Search for the cell housing the specified text and yield its (X, Y) center coordinate. 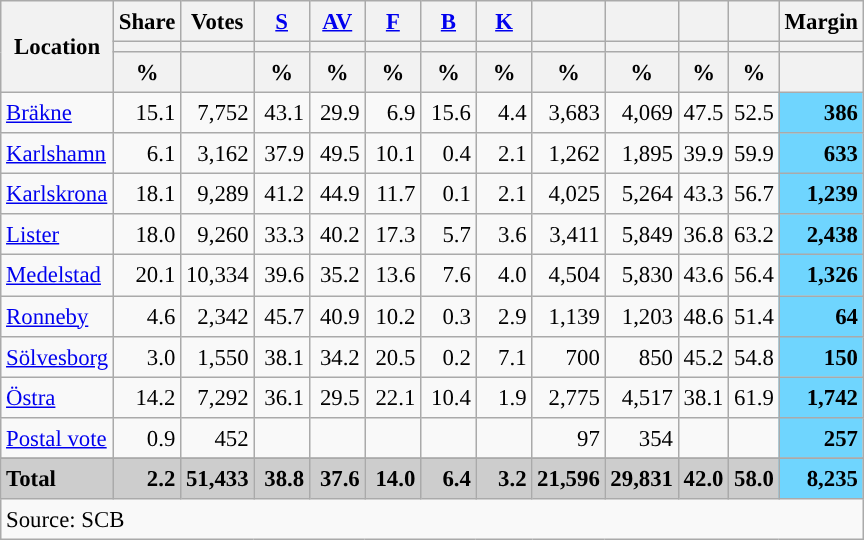
21,596 (568, 478)
2.2 (146, 478)
AV (337, 22)
45.7 (282, 316)
9,289 (218, 194)
3.0 (146, 356)
39.9 (703, 154)
10.1 (393, 154)
44.9 (337, 194)
1.9 (504, 398)
Östra (58, 398)
452 (218, 438)
43.3 (703, 194)
1,550 (218, 356)
1,895 (642, 154)
Karlshamn (58, 154)
850 (642, 356)
7,292 (218, 398)
Lister (58, 234)
1,742 (821, 398)
41.2 (282, 194)
11.7 (393, 194)
354 (642, 438)
20.1 (146, 276)
56.4 (754, 276)
Postal vote (58, 438)
2,342 (218, 316)
1,326 (821, 276)
2,775 (568, 398)
37.9 (282, 154)
4,517 (642, 398)
Margin (821, 22)
14.0 (393, 478)
3,683 (568, 114)
4.4 (504, 114)
61.9 (754, 398)
B (449, 22)
3,411 (568, 234)
5,849 (642, 234)
10.4 (449, 398)
51.4 (754, 316)
36.8 (703, 234)
48.6 (703, 316)
0.2 (449, 356)
4,025 (568, 194)
29.5 (337, 398)
39.6 (282, 276)
Location (58, 47)
36.1 (282, 398)
7,752 (218, 114)
6.1 (146, 154)
17.3 (393, 234)
45.2 (703, 356)
40.2 (337, 234)
15.6 (449, 114)
35.2 (337, 276)
43.6 (703, 276)
9,260 (218, 234)
7.6 (449, 276)
29,831 (642, 478)
Karlskrona (58, 194)
633 (821, 154)
54.8 (754, 356)
18.1 (146, 194)
13.6 (393, 276)
22.1 (393, 398)
51,433 (218, 478)
20.5 (393, 356)
52.5 (754, 114)
Total (58, 478)
59.9 (754, 154)
3,162 (218, 154)
0.1 (449, 194)
3.6 (504, 234)
386 (821, 114)
34.2 (337, 356)
6.4 (449, 478)
5.7 (449, 234)
S (282, 22)
8,235 (821, 478)
10,334 (218, 276)
1,262 (568, 154)
0.4 (449, 154)
5,264 (642, 194)
58.0 (754, 478)
Share (146, 22)
4,069 (642, 114)
33.3 (282, 234)
700 (568, 356)
64 (821, 316)
4,504 (568, 276)
1,203 (642, 316)
Votes (218, 22)
Source: SCB (432, 520)
18.0 (146, 234)
49.5 (337, 154)
0.9 (146, 438)
Bräkne (58, 114)
K (504, 22)
257 (821, 438)
1,139 (568, 316)
2.9 (504, 316)
37.6 (337, 478)
10.2 (393, 316)
38.8 (282, 478)
5,830 (642, 276)
42.0 (703, 478)
3.2 (504, 478)
43.1 (282, 114)
4.0 (504, 276)
1,239 (821, 194)
14.2 (146, 398)
F (393, 22)
40.9 (337, 316)
56.7 (754, 194)
63.2 (754, 234)
97 (568, 438)
6.9 (393, 114)
4.6 (146, 316)
7.1 (504, 356)
Sölvesborg (58, 356)
150 (821, 356)
29.9 (337, 114)
47.5 (703, 114)
15.1 (146, 114)
Medelstad (58, 276)
Ronneby (58, 316)
2,438 (821, 234)
0.3 (449, 316)
